Output the [X, Y] coordinate of the center of the cell containing the given text.  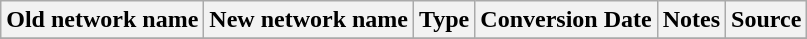
Source [766, 20]
New network name [309, 20]
Type [444, 20]
Old network name [102, 20]
Notes [691, 20]
Conversion Date [566, 20]
